Capture the cell that displays the provided text and extract its (X, Y) central coordinate. 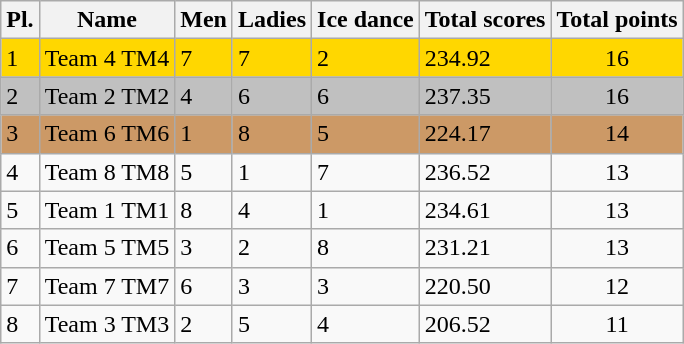
Team 3 TM3 (107, 324)
Team 7 TM7 (107, 286)
Team 5 TM5 (107, 248)
Men (204, 20)
Name (107, 20)
Team 2 TM2 (107, 96)
220.50 (485, 286)
12 (617, 286)
Total scores (485, 20)
Team 6 TM6 (107, 134)
236.52 (485, 172)
Ice dance (366, 20)
11 (617, 324)
237.35 (485, 96)
Team 1 TM1 (107, 210)
224.17 (485, 134)
Ladies (272, 20)
Team 8 TM8 (107, 172)
Total points (617, 20)
234.61 (485, 210)
Pl. (20, 20)
Team 4 TM4 (107, 58)
206.52 (485, 324)
234.92 (485, 58)
231.21 (485, 248)
14 (617, 134)
